From the cell containing the given text, extract its center point as [x, y] coordinate. 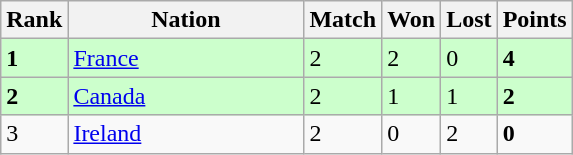
Match [343, 20]
Canada [186, 96]
Rank [34, 20]
Lost [469, 20]
France [186, 58]
4 [534, 58]
Points [534, 20]
3 [34, 134]
Ireland [186, 134]
Nation [186, 20]
Won [412, 20]
